Locate the cell with the specified text and output its [X, Y] center coordinate. 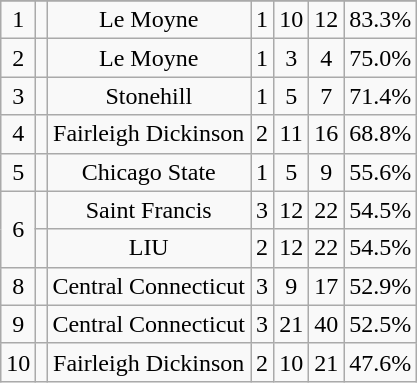
LIU [149, 248]
52.9% [380, 286]
52.5% [380, 324]
Saint Francis [149, 210]
11 [292, 134]
17 [326, 286]
55.6% [380, 172]
16 [326, 134]
7 [326, 96]
47.6% [380, 362]
Stonehill [149, 96]
71.4% [380, 96]
68.8% [380, 134]
6 [18, 229]
Chicago State [149, 172]
40 [326, 324]
8 [18, 286]
83.3% [380, 20]
75.0% [380, 58]
